Locate the cell with the specified text and output its (X, Y) center coordinate. 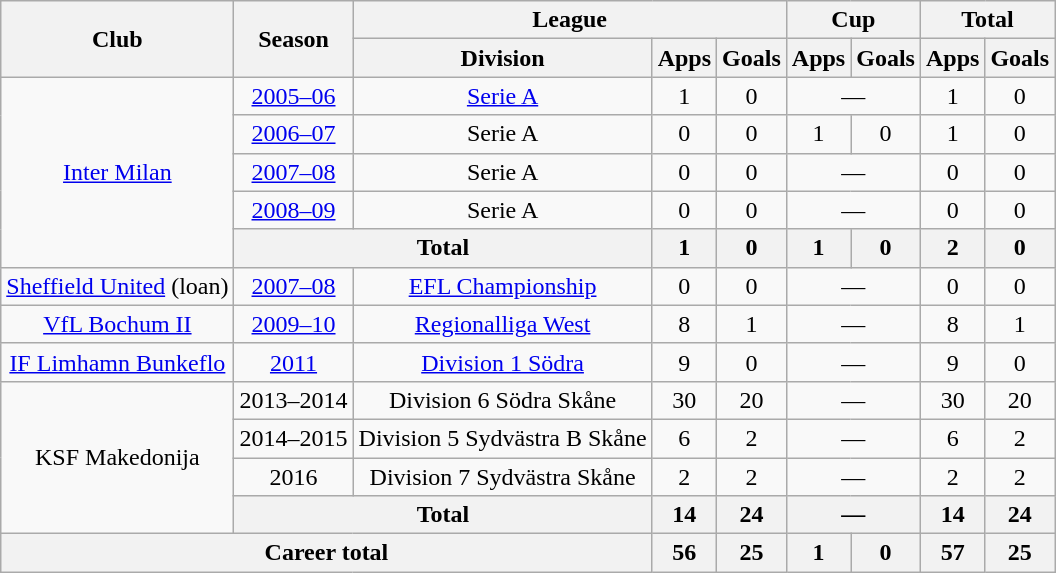
56 (684, 553)
Division 1 Södra (502, 362)
Division (502, 58)
Sheffield United (loan) (118, 286)
2014–2015 (294, 438)
EFL Championship (502, 286)
2013–2014 (294, 400)
57 (952, 553)
Career total (326, 553)
Inter Milan (118, 172)
IF Limhamn Bunkeflo (118, 362)
Cup (853, 20)
2008–09 (294, 210)
Club (118, 39)
Division 6 Södra Skåne (502, 400)
Regionalliga West (502, 324)
2011 (294, 362)
VfL Bochum II (118, 324)
Division 7 Sydvästra Skåne (502, 477)
KSF Makedonija (118, 457)
Season (294, 39)
2016 (294, 477)
League (570, 20)
2009–10 (294, 324)
2005–06 (294, 96)
2006–07 (294, 134)
Division 5 Sydvästra B Skåne (502, 438)
